Return [x, y] of the center of cell containing provided text 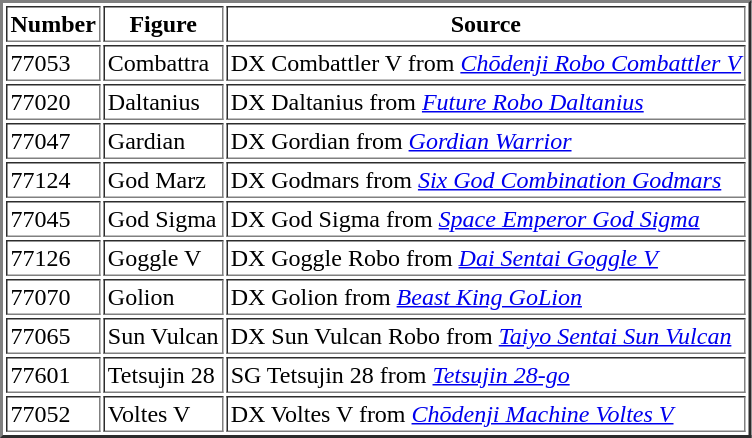
Figure [163, 24]
DX Gordian from Gordian Warrior [486, 141]
77047 [53, 141]
77053 [53, 63]
DX God Sigma from Space Emperor God Sigma [486, 219]
Gardian [163, 141]
77126 [53, 258]
DX Voltes V from Chōdenji Machine Voltes V [486, 414]
DX Godmars from Six God Combination Godmars [486, 180]
77020 [53, 102]
Sun Vulcan [163, 336]
Number [53, 24]
Golion [163, 297]
Daltanius [163, 102]
77124 [53, 180]
DX Combattler V from Chōdenji Robo Combattler V [486, 63]
God Marz [163, 180]
DX Sun Vulcan Robo from Taiyo Sentai Sun Vulcan [486, 336]
SG Tetsujin 28 from Tetsujin 28-go [486, 375]
DX Golion from Beast King GoLion [486, 297]
DX Goggle Robo from Dai Sentai Goggle V [486, 258]
Combattra [163, 63]
77052 [53, 414]
God Sigma [163, 219]
77070 [53, 297]
Source [486, 24]
Tetsujin 28 [163, 375]
Goggle V [163, 258]
77065 [53, 336]
Voltes V [163, 414]
77601 [53, 375]
77045 [53, 219]
DX Daltanius from Future Robo Daltanius [486, 102]
